Scan for the cell matching the given text and deliver its [X, Y] coordinate at center. 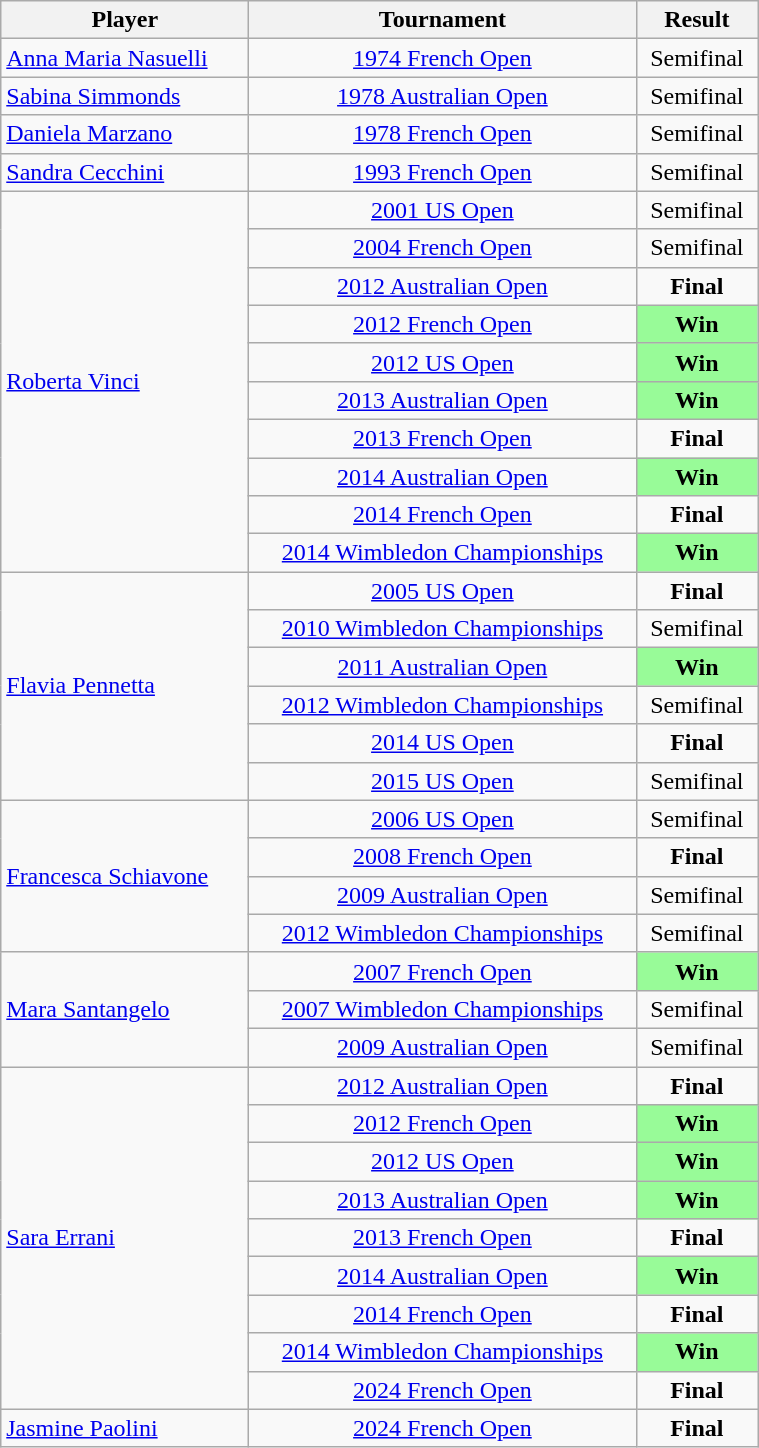
1978 French Open [442, 134]
Sara Errani [125, 1238]
Sandra Cecchini [125, 172]
2010 Wimbledon Championships [442, 629]
1993 French Open [442, 172]
Result [697, 20]
Francesca Schiavone [125, 876]
2007 French Open [442, 971]
2006 US Open [442, 819]
Daniela Marzano [125, 134]
2004 French Open [442, 248]
2005 US Open [442, 591]
2008 French Open [442, 857]
2011 Australian Open [442, 667]
2001 US Open [442, 210]
2007 Wimbledon Championships [442, 1009]
Roberta Vinci [125, 382]
Mara Santangelo [125, 1009]
2014 US Open [442, 743]
Anna Maria Nasuelli [125, 58]
Sabina Simmonds [125, 96]
2015 US Open [442, 781]
Player [125, 20]
Jasmine Paolini [125, 1428]
Tournament [442, 20]
Flavia Pennetta [125, 686]
1978 Australian Open [442, 96]
1974 French Open [442, 58]
